Provide the [X, Y] coordinate of the cell's center where the given text is located.  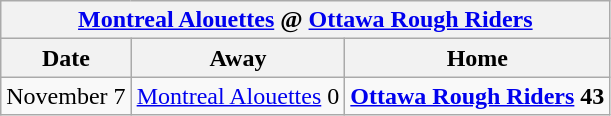
Montreal Alouettes 0 [238, 96]
November 7 [66, 96]
Away [238, 58]
Date [66, 58]
Ottawa Rough Riders 43 [478, 96]
Montreal Alouettes @ Ottawa Rough Riders [306, 20]
Home [478, 58]
